From the cell containing the given text, extract its center point as (X, Y) coordinate. 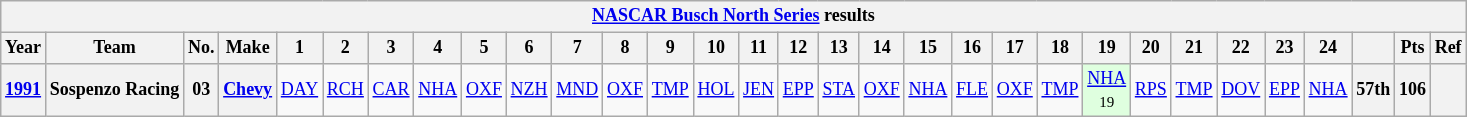
8 (626, 48)
MND (578, 90)
9 (670, 48)
NASCAR Busch North Series results (734, 16)
Chevy (248, 90)
CAR (391, 90)
20 (1150, 48)
3 (391, 48)
57th (1374, 90)
Team (114, 48)
18 (1060, 48)
FLE (972, 90)
22 (1241, 48)
RPS (1150, 90)
NHA19 (1107, 90)
No. (202, 48)
JEN (759, 90)
11 (759, 48)
1 (299, 48)
17 (1014, 48)
RCH (345, 90)
DOV (1241, 90)
03 (202, 90)
12 (798, 48)
2 (345, 48)
1991 (24, 90)
HOL (716, 90)
24 (1328, 48)
Make (248, 48)
NZH (529, 90)
16 (972, 48)
23 (1285, 48)
14 (882, 48)
13 (838, 48)
Year (24, 48)
10 (716, 48)
STA (838, 90)
6 (529, 48)
DAY (299, 90)
15 (928, 48)
5 (484, 48)
7 (578, 48)
106 (1413, 90)
19 (1107, 48)
4 (438, 48)
21 (1194, 48)
Pts (1413, 48)
Sospenzo Racing (114, 90)
Ref (1448, 48)
